Return (X, Y) of the center of cell containing provided text 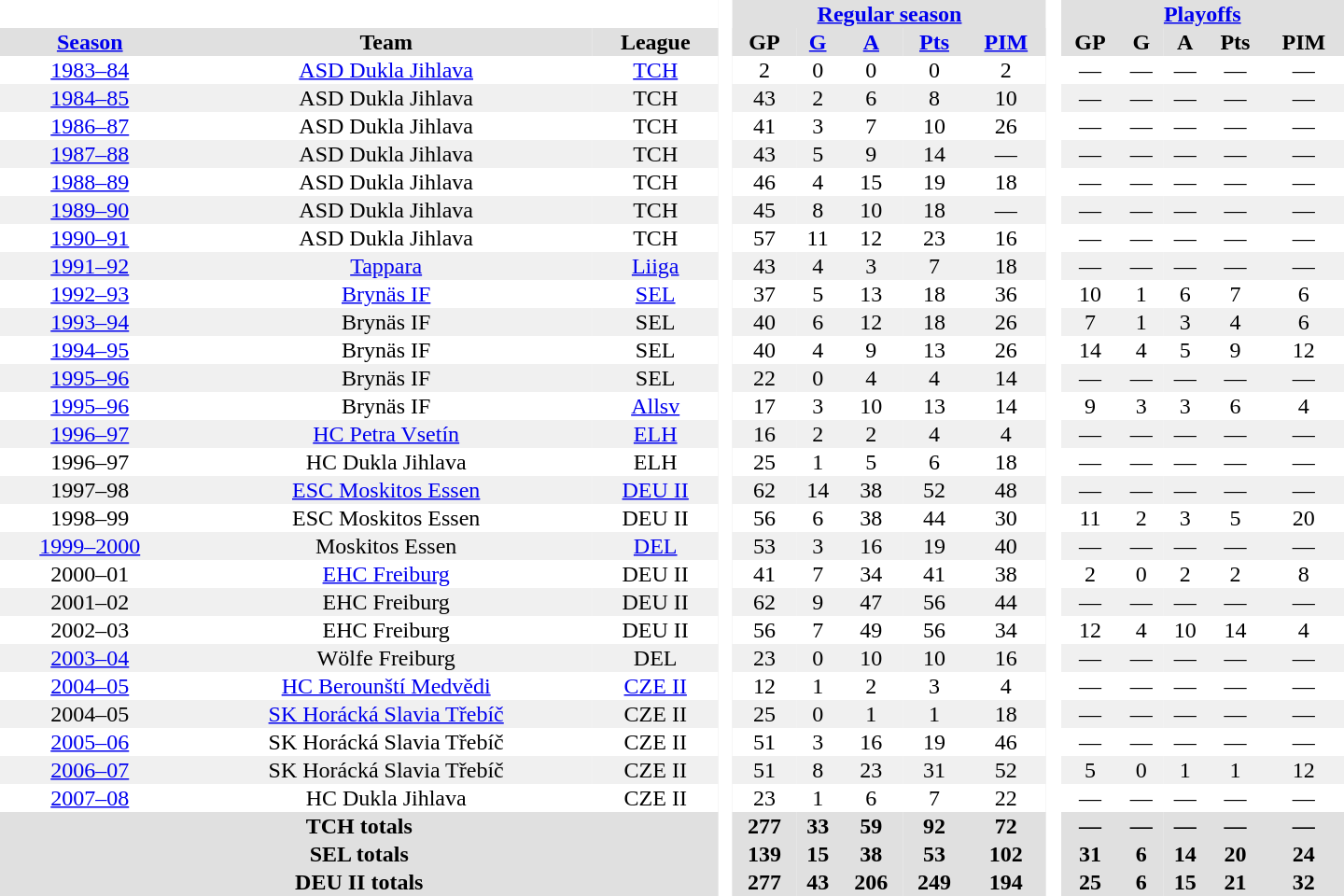
HC Petra Vsetín (385, 434)
1987–88 (90, 154)
17 (764, 406)
1997–98 (90, 490)
21 (1236, 882)
1986–87 (90, 126)
24 (1304, 854)
Season (90, 42)
47 (872, 602)
72 (1006, 826)
1988–89 (90, 182)
Regular season (889, 14)
1990–91 (90, 238)
206 (872, 882)
36 (1006, 294)
Liiga (655, 266)
Tappara (385, 266)
1992–93 (90, 294)
1983–84 (90, 70)
2001–02 (90, 602)
2005–06 (90, 742)
1994–95 (90, 350)
102 (1006, 854)
194 (1006, 882)
249 (934, 882)
2000–01 (90, 574)
1989–90 (90, 210)
48 (1006, 490)
League (655, 42)
1998–99 (90, 518)
Team (385, 42)
57 (764, 238)
Allsv (655, 406)
30 (1006, 518)
1984–85 (90, 98)
1991–92 (90, 266)
DEU II totals (359, 882)
37 (764, 294)
59 (872, 826)
32 (1304, 882)
SEL totals (359, 854)
Playoffs (1202, 14)
49 (872, 630)
139 (764, 854)
HC Berounští Medvědi (385, 686)
2007–08 (90, 798)
2006–07 (90, 770)
Moskitos Essen (385, 546)
TCH totals (359, 826)
92 (934, 826)
1993–94 (90, 322)
45 (764, 210)
33 (818, 826)
1999–2000 (90, 546)
2003–04 (90, 658)
2002–03 (90, 630)
Wölfe Freiburg (385, 658)
